Return (X, Y) of the center of cell containing provided text 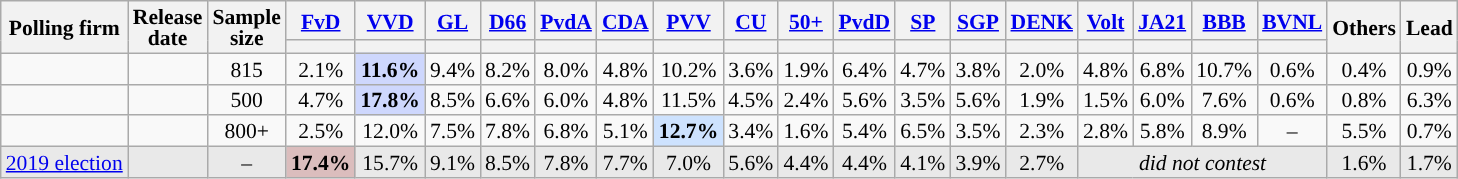
8.2% (508, 68)
10.2% (688, 68)
5.1% (626, 132)
7.0% (688, 162)
1.7% (1430, 162)
815 (246, 68)
2.7% (1041, 162)
8.0% (566, 68)
5.8% (1162, 132)
0.9% (1430, 68)
0.4% (1364, 68)
CU (750, 20)
3.9% (978, 162)
PvdD (865, 20)
2.8% (1106, 132)
7.7% (626, 162)
PvdA (566, 20)
4.5% (750, 100)
Volt (1106, 20)
FvD (320, 20)
2.1% (320, 68)
2.4% (806, 100)
0.7% (1430, 132)
2019 election (64, 162)
8.9% (1224, 132)
12.7% (688, 132)
3.6% (750, 68)
Polling firm (64, 27)
3.4% (750, 132)
Lead (1430, 27)
Samplesize (246, 27)
11.6% (390, 68)
VVD (390, 20)
7.6% (1224, 100)
1.5% (1106, 100)
11.5% (688, 100)
BVNL (1292, 20)
D66 (508, 20)
SGP (978, 20)
800+ (246, 132)
BBB (1224, 20)
6.6% (508, 100)
DENK (1041, 20)
CDA (626, 20)
9.4% (452, 68)
6.4% (865, 68)
JA21 (1162, 20)
GL (452, 20)
5.4% (865, 132)
17.8% (390, 100)
Others (1364, 27)
7.5% (452, 132)
9.1% (452, 162)
2.5% (320, 132)
17.4% (320, 162)
Releasedate (168, 27)
6.3% (1430, 100)
SP (922, 20)
6.5% (922, 132)
50+ (806, 20)
3.8% (978, 68)
4.1% (922, 162)
0.8% (1364, 100)
PVV (688, 20)
10.7% (1224, 68)
5.5% (1364, 132)
15.7% (390, 162)
500 (246, 100)
did not contest (1202, 162)
2.0% (1041, 68)
2.3% (1041, 132)
12.0% (390, 132)
